Identify which cell holds the provided text, then report its (X, Y) central coordinate. 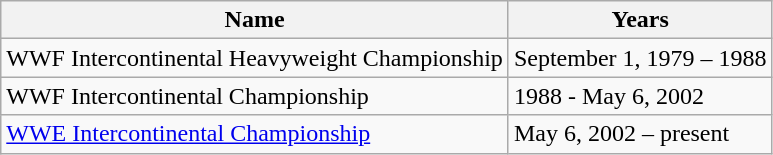
1988 - May 6, 2002 (640, 96)
September 1, 1979 – 1988 (640, 58)
WWF Intercontinental Championship (255, 96)
Years (640, 20)
WWF Intercontinental Heavyweight Championship (255, 58)
May 6, 2002 – present (640, 134)
Name (255, 20)
WWE Intercontinental Championship (255, 134)
